Find where the given text appears and provide that cell's center as [x, y] coordinate. 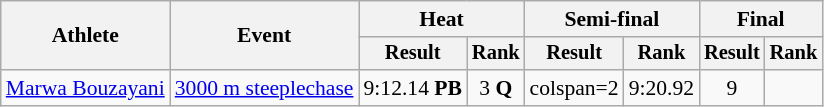
Final [760, 19]
9:20.92 [662, 88]
colspan=2 [574, 88]
3000 m steeplechase [264, 88]
9:12.14 PB [412, 88]
Semi-final [612, 19]
Event [264, 36]
3 Q [496, 88]
Athlete [86, 36]
9 [732, 88]
Heat [441, 19]
Marwa Bouzayani [86, 88]
